Find where the given text appears and provide that cell's center as (X, Y) coordinate. 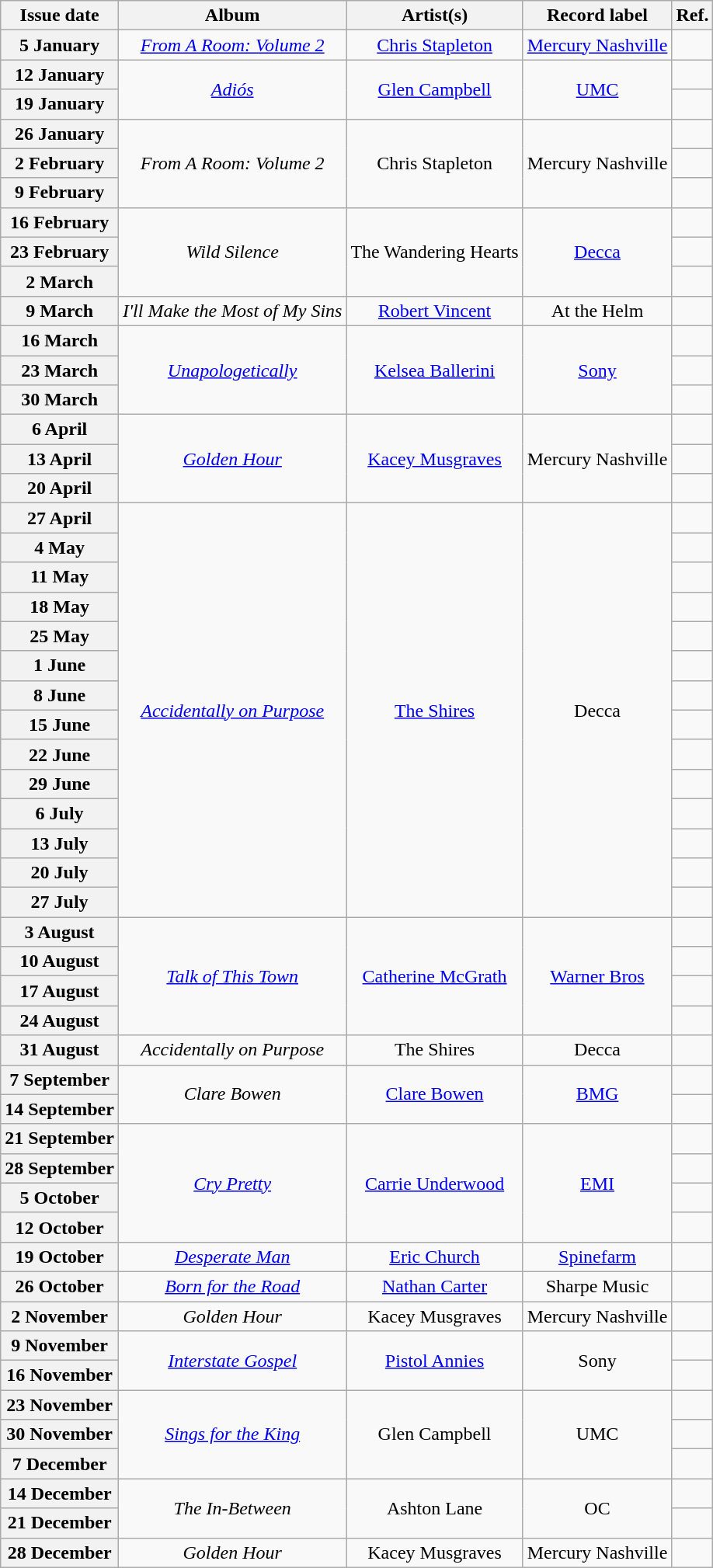
Interstate Gospel (231, 1361)
14 December (60, 1493)
Warner Bros (597, 976)
Ashton Lane (435, 1508)
Robert Vincent (435, 311)
28 December (60, 1552)
27 April (60, 518)
I'll Make the Most of My Sins (231, 311)
12 October (60, 1227)
Ref. (693, 16)
Carrie Underwood (435, 1183)
OC (597, 1508)
2 February (60, 163)
24 August (60, 1020)
26 January (60, 134)
5 October (60, 1198)
3 August (60, 932)
1 June (60, 666)
5 January (60, 45)
13 July (60, 843)
17 August (60, 991)
Talk of This Town (231, 976)
15 June (60, 725)
30 March (60, 400)
9 November (60, 1346)
29 June (60, 784)
13 April (60, 459)
9 February (60, 193)
14 September (60, 1109)
Born for the Road (231, 1286)
7 December (60, 1464)
30 November (60, 1434)
20 April (60, 488)
Eric Church (435, 1257)
2 March (60, 281)
Adiós (231, 89)
19 January (60, 104)
EMI (597, 1183)
16 November (60, 1375)
16 March (60, 340)
Cry Pretty (231, 1183)
Desperate Man (231, 1257)
6 July (60, 813)
The In-Between (231, 1508)
Catherine McGrath (435, 976)
26 October (60, 1286)
Record label (597, 16)
Album (231, 16)
28 September (60, 1168)
BMG (597, 1094)
19 October (60, 1257)
Kelsea Ballerini (435, 370)
31 August (60, 1050)
Pistol Annies (435, 1361)
27 July (60, 902)
Artist(s) (435, 16)
11 May (60, 577)
23 November (60, 1405)
Issue date (60, 16)
At the Helm (597, 311)
Wild Silence (231, 252)
23 March (60, 370)
Sings for the King (231, 1434)
20 July (60, 873)
Nathan Carter (435, 1286)
16 February (60, 222)
7 September (60, 1080)
Sharpe Music (597, 1286)
The Wandering Hearts (435, 252)
8 June (60, 695)
Unapologetically (231, 370)
10 August (60, 961)
4 May (60, 548)
9 March (60, 311)
Spinefarm (597, 1257)
21 September (60, 1139)
18 May (60, 607)
21 December (60, 1523)
2 November (60, 1316)
25 May (60, 636)
22 June (60, 754)
12 January (60, 75)
6 April (60, 429)
23 February (60, 252)
